For the text-containing cell, return its midpoint in (x, y) coordinate format. 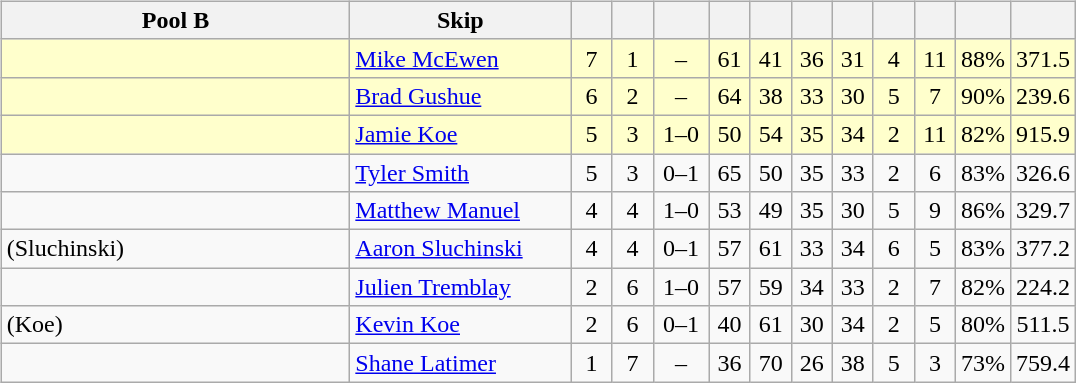
86% (982, 211)
377.2 (1042, 249)
53 (730, 211)
224.2 (1042, 287)
239.6 (1042, 96)
Jamie Koe (460, 134)
329.7 (1042, 211)
49 (770, 211)
40 (730, 325)
70 (770, 363)
326.6 (1042, 173)
Pool B (176, 20)
Mike McEwen (460, 58)
26 (812, 363)
Julien Tremblay (460, 287)
Shane Latimer (460, 363)
59 (770, 287)
80% (982, 325)
41 (770, 58)
9 (934, 211)
Skip (460, 20)
Aaron Sluchinski (460, 249)
915.9 (1042, 134)
Kevin Koe (460, 325)
Matthew Manuel (460, 211)
54 (770, 134)
511.5 (1042, 325)
65 (730, 173)
88% (982, 58)
73% (982, 363)
Brad Gushue (460, 96)
Tyler Smith (460, 173)
759.4 (1042, 363)
371.5 (1042, 58)
31 (852, 58)
64 (730, 96)
(Koe) (176, 325)
(Sluchinski) (176, 249)
90% (982, 96)
